Capture the cell that displays the provided text and extract its (X, Y) central coordinate. 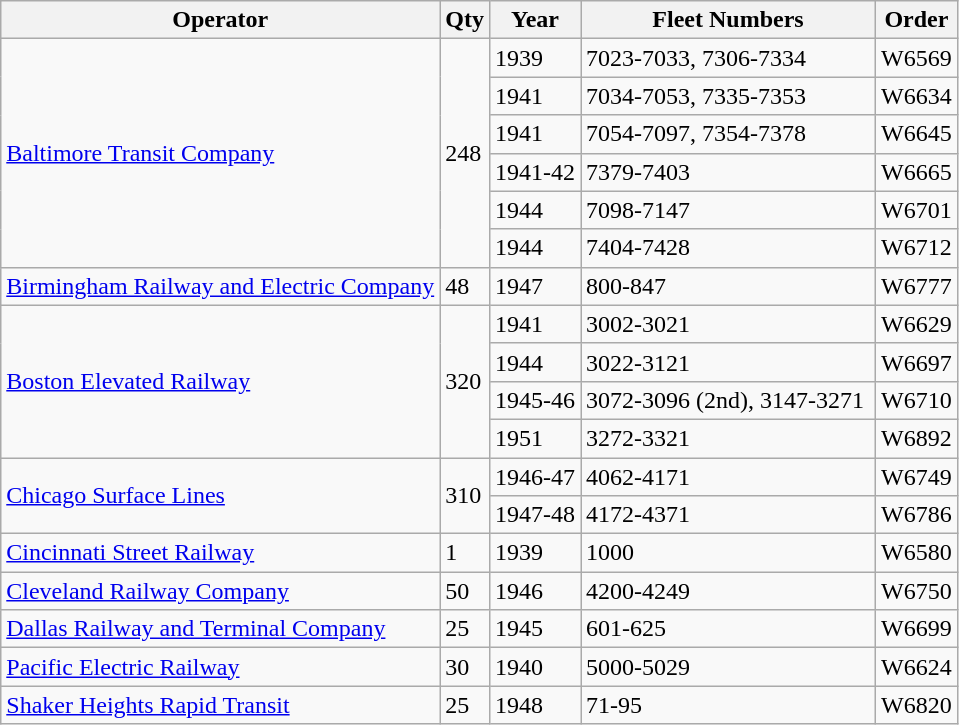
30 (465, 667)
3072-3096 (2nd), 3147-3271 (728, 400)
4062-4171 (728, 477)
7098-7147 (728, 210)
W6786 (917, 515)
1940 (534, 667)
Operator (220, 20)
601-625 (728, 629)
1947 (534, 286)
7023-7033, 7306-7334 (728, 58)
W6569 (917, 58)
3022-3121 (728, 362)
Pacific Electric Railway (220, 667)
1945 (534, 629)
W6580 (917, 553)
1947-48 (534, 515)
Boston Elevated Railway (220, 381)
W6820 (917, 705)
7404-7428 (728, 248)
1948 (534, 705)
1946-47 (534, 477)
W6634 (917, 96)
1945-46 (534, 400)
W6749 (917, 477)
Cincinnati Street Railway (220, 553)
W6777 (917, 286)
48 (465, 286)
Baltimore Transit Company (220, 153)
3002-3021 (728, 324)
W6665 (917, 172)
1000 (728, 553)
50 (465, 591)
7034-7053, 7335-7353 (728, 96)
W6645 (917, 134)
W6712 (917, 248)
Birmingham Railway and Electric Company (220, 286)
Dallas Railway and Terminal Company (220, 629)
1941-42 (534, 172)
7379-7403 (728, 172)
Chicago Surface Lines (220, 496)
Fleet Numbers (728, 20)
Order (917, 20)
W6710 (917, 400)
Shaker Heights Rapid Transit (220, 705)
320 (465, 381)
310 (465, 496)
1946 (534, 591)
800-847 (728, 286)
W6697 (917, 362)
W6892 (917, 438)
W6699 (917, 629)
W6629 (917, 324)
4172-4371 (728, 515)
W6750 (917, 591)
1951 (534, 438)
Qty (465, 20)
71-95 (728, 705)
Cleveland Railway Company (220, 591)
Year (534, 20)
W6701 (917, 210)
3272-3321 (728, 438)
248 (465, 153)
4200-4249 (728, 591)
7054-7097, 7354-7378 (728, 134)
W6624 (917, 667)
5000-5029 (728, 667)
1 (465, 553)
